Provide the [x, y] coordinate of the cell's center where the given text is located.  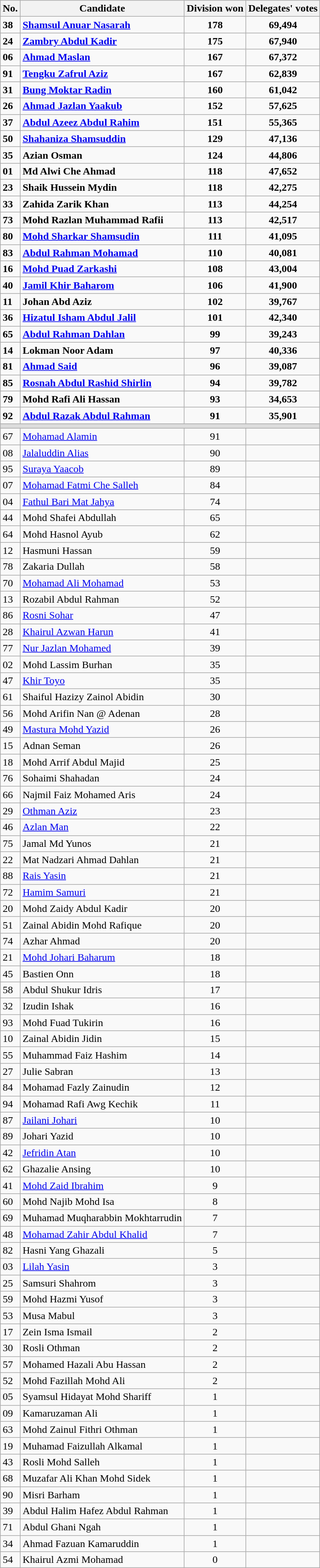
41,095 [283, 237]
82 [10, 1251]
Shamsul Anuar Nasarah [102, 25]
42,340 [283, 318]
44 [10, 518]
42,275 [283, 187]
63 [10, 1429]
106 [215, 285]
Tengku Zafrul Aziz [102, 74]
61 [10, 697]
55,365 [283, 122]
86 [10, 615]
07 [10, 485]
Nur Jazlan Mohamed [102, 648]
Azian Osman [102, 155]
Abdul Shukur Idris [102, 990]
Khir Toyo [102, 680]
Azlan Man [102, 827]
48 [10, 1234]
Jailani Johari [102, 1120]
Jamal Md Yunos [102, 843]
Abdul Razak Abdul Rahman [102, 415]
64 [10, 534]
39,087 [283, 367]
Bastien Onn [102, 974]
03 [10, 1267]
Mohamad Alamin [102, 436]
8 [215, 1201]
175 [215, 41]
69 [10, 1218]
95 [10, 469]
57,625 [283, 106]
37 [10, 122]
01 [10, 171]
Abdul Rahman Mohamad [102, 253]
73 [10, 220]
Delegates' votes [283, 9]
Zambry Abdul Kadir [102, 41]
61,042 [283, 90]
110 [215, 253]
Mohd Zainul Fithri Othman [102, 1429]
Ahmad Said [102, 367]
Zahida Zarik Khan [102, 204]
Zainal Abidin Mohd Rafique [102, 925]
Mohd Rafi Ali Hassan [102, 399]
Mohd Fazillah Mohd Ali [102, 1381]
Rosnah Abdul Rashid Shirlin [102, 383]
Jalaluddin Alias [102, 453]
75 [10, 843]
70 [10, 583]
Mohamad Fazly Zainudin [102, 1088]
Mohd Arrif Abdul Majid [102, 762]
Shaiful Hazizy Zainol Abidin [102, 697]
05 [10, 1397]
46 [10, 827]
Rosni Sohar [102, 615]
40 [10, 285]
38 [10, 25]
72 [10, 892]
Adnan Seman [102, 746]
160 [215, 90]
Mohd Najib Mohd Isa [102, 1201]
68 [10, 1478]
Ahmad Fazuan Kamaruddin [102, 1544]
29 [10, 811]
81 [10, 367]
Ahmad Jazlan Yaakub [102, 106]
Kamaruzaman Ali [102, 1413]
34 [10, 1544]
Mohd Razlan Muhammad Rafii [102, 220]
44,254 [283, 204]
Abdul Azeez Abdul Rahim [102, 122]
55 [10, 1055]
67,940 [283, 41]
Sohaimi Shahadan [102, 778]
Mohd Sharkar Shamsudin [102, 237]
178 [215, 25]
Mohd Shafei Abdullah [102, 518]
87 [10, 1120]
47,652 [283, 171]
124 [215, 155]
39,782 [283, 383]
Division won [215, 9]
80 [10, 237]
88 [10, 876]
66 [10, 795]
Muzafar Ali Khan Mohd Sidek [102, 1478]
Lokman Noor Adam [102, 350]
Mohd Puad Zarkashi [102, 269]
Rosli Mohd Salleh [102, 1462]
Julie Sabran [102, 1071]
51 [10, 925]
69,494 [283, 25]
83 [10, 253]
129 [215, 139]
76 [10, 778]
Syamsul Hidayat Mohd Shariff [102, 1397]
Hamim Samuri [102, 892]
Abdul Rahman Dahlan [102, 334]
47,136 [283, 139]
Jefridin Atan [102, 1153]
67,372 [283, 57]
49 [10, 730]
Abdul Halim Hafez Abdul Rahman [102, 1511]
42 [10, 1153]
67 [10, 436]
43 [10, 1462]
Hasni Yang Ghazali [102, 1251]
43,004 [283, 269]
Misri Barham [102, 1495]
42,517 [283, 220]
Mohamad Ali Mohamad [102, 583]
Rosli Othman [102, 1348]
Mohd Zaid Ibrahim [102, 1185]
Rais Yasin [102, 876]
Mohd Arifin Nan @ Adenan [102, 713]
Samsuri Shahrom [102, 1283]
Mohamed Hazali Abu Hassan [102, 1364]
92 [10, 415]
54 [10, 1560]
9 [215, 1185]
Zainal Abidin Jidin [102, 1039]
09 [10, 1413]
35,901 [283, 415]
Johari Yazid [102, 1136]
Zakaria Dullah [102, 567]
39,243 [283, 334]
Mohamad Fatmi Che Salleh [102, 485]
Johan Abd Aziz [102, 302]
44,806 [283, 155]
Mohd Hasnol Ayub [102, 534]
78 [10, 567]
Azhar Ahmad [102, 941]
36 [10, 318]
108 [215, 269]
Mohd Fuad Tukirin [102, 1023]
85 [10, 383]
60 [10, 1201]
Muhamad Muqharabbin Mokhtarrudin [102, 1218]
57 [10, 1364]
34,653 [283, 399]
96 [215, 367]
19 [10, 1446]
Ghazalie Ansing [102, 1169]
06 [10, 57]
Musa Mabul [102, 1316]
27 [10, 1071]
33 [10, 204]
No. [10, 9]
Mohamad Zahir Abdul Khalid [102, 1234]
31 [10, 90]
Bung Moktar Radin [102, 90]
Othman Aziz [102, 811]
Md Alwi Che Ahmad [102, 171]
79 [10, 399]
Hasmuni Hassan [102, 550]
5 [215, 1251]
32 [10, 1006]
97 [215, 350]
02 [10, 664]
Candidate [102, 9]
Mohd Johari Baharum [102, 957]
50 [10, 139]
41,900 [283, 285]
40,081 [283, 253]
Hizatul Isham Abdul Jalil [102, 318]
77 [10, 648]
Mohd Lassim Burhan [102, 664]
Shahaniza Shamsuddin [102, 139]
Najmil Faiz Mohamed Aris [102, 795]
Mohd Hazmi Yusof [102, 1299]
Mohd Zaidy Abdul Kadir [102, 908]
Muhamad Faizullah Alkamal [102, 1446]
40,336 [283, 350]
0 [215, 1560]
102 [215, 302]
62,839 [283, 74]
39,767 [283, 302]
Izudin Ishak [102, 1006]
Mastura Mohd Yazid [102, 730]
71 [10, 1527]
Abdul Ghani Ngah [102, 1527]
152 [215, 106]
08 [10, 453]
Fathul Bari Mat Jahya [102, 502]
Suraya Yaacob [102, 469]
Shaik Hussein Mydin [102, 187]
111 [215, 237]
Mat Nadzari Ahmad Dahlan [102, 860]
Khairul Azwan Harun [102, 632]
Muhammad Faiz Hashim [102, 1055]
04 [10, 502]
Mohamad Rafi Awg Kechik [102, 1104]
Lilah Yasin [102, 1267]
101 [215, 318]
Khairul Azmi Mohamad [102, 1560]
56 [10, 713]
151 [215, 122]
Rozabil Abdul Rahman [102, 599]
45 [10, 974]
99 [215, 334]
Zein Isma Ismail [102, 1332]
Ahmad Maslan [102, 57]
Jamil Khir Baharom [102, 285]
